Capture the cell that displays the provided text and extract its [X, Y] central coordinate. 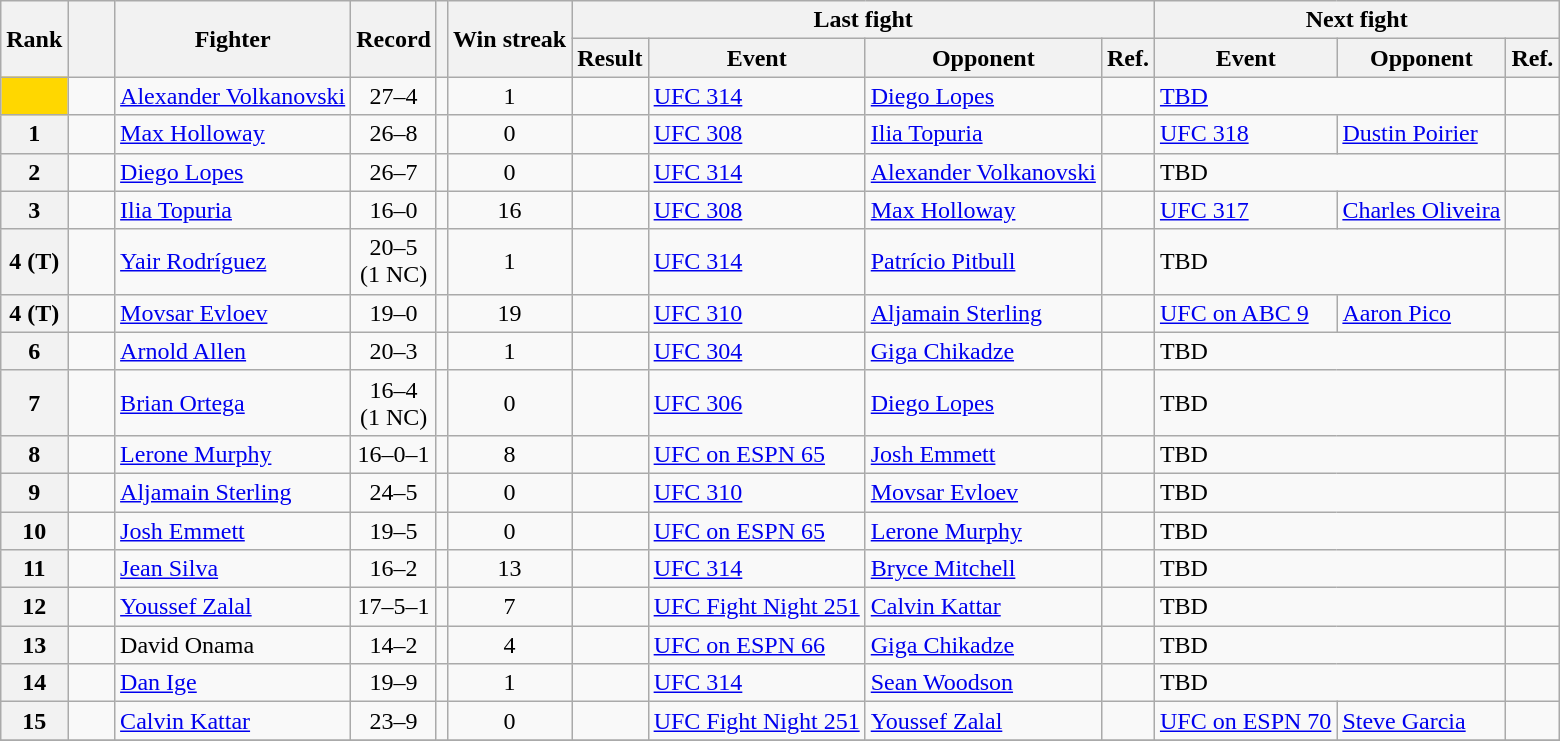
11 [34, 569]
6 [34, 351]
12 [34, 607]
UFC 318 [1245, 134]
3 [34, 210]
19–5 [394, 531]
19–9 [394, 683]
Last fight [864, 20]
UFC on ESPN 66 [756, 645]
16–0 [394, 210]
Record [394, 39]
Sean Woodson [983, 683]
2 [34, 172]
4 [510, 645]
Dan Ige [233, 683]
26–7 [394, 172]
10 [34, 531]
16 [510, 210]
20–5(1 NC) [394, 262]
19–0 [394, 313]
Bryce Mitchell [983, 569]
Rank [34, 39]
16–4(1 NC) [394, 402]
UFC on ESPN 70 [1245, 721]
23–9 [394, 721]
David Onama [233, 645]
16–2 [394, 569]
15 [34, 721]
9 [34, 492]
Next fight [1356, 20]
14–2 [394, 645]
Brian Ortega [233, 402]
Result [610, 58]
UFC 317 [1245, 210]
Patrício Pitbull [983, 262]
Aaron Pico [1422, 313]
17–5–1 [394, 607]
16–0–1 [394, 454]
UFC 306 [756, 402]
24–5 [394, 492]
26–8 [394, 134]
Dustin Poirier [1422, 134]
Arnold Allen [233, 351]
Fighter [233, 39]
UFC on ABC 9 [1245, 313]
UFC 304 [756, 351]
14 [34, 683]
Charles Oliveira [1422, 210]
20–3 [394, 351]
Win streak [510, 39]
19 [510, 313]
Jean Silva [233, 569]
Steve Garcia [1422, 721]
27–4 [394, 96]
Yair Rodríguez [233, 262]
